Output the [X, Y] coordinate of the center of the cell containing the given text.  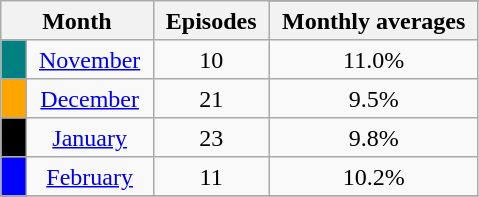
February [90, 176]
November [90, 60]
11.0% [374, 60]
9.5% [374, 98]
9.8% [374, 138]
23 [211, 138]
Monthly averages [374, 20]
Episodes [211, 20]
Month [77, 20]
10.2% [374, 176]
21 [211, 98]
December [90, 98]
10 [211, 60]
11 [211, 176]
January [90, 138]
